Detect which cell encompasses the target text, then output its [X, Y] center coordinate. 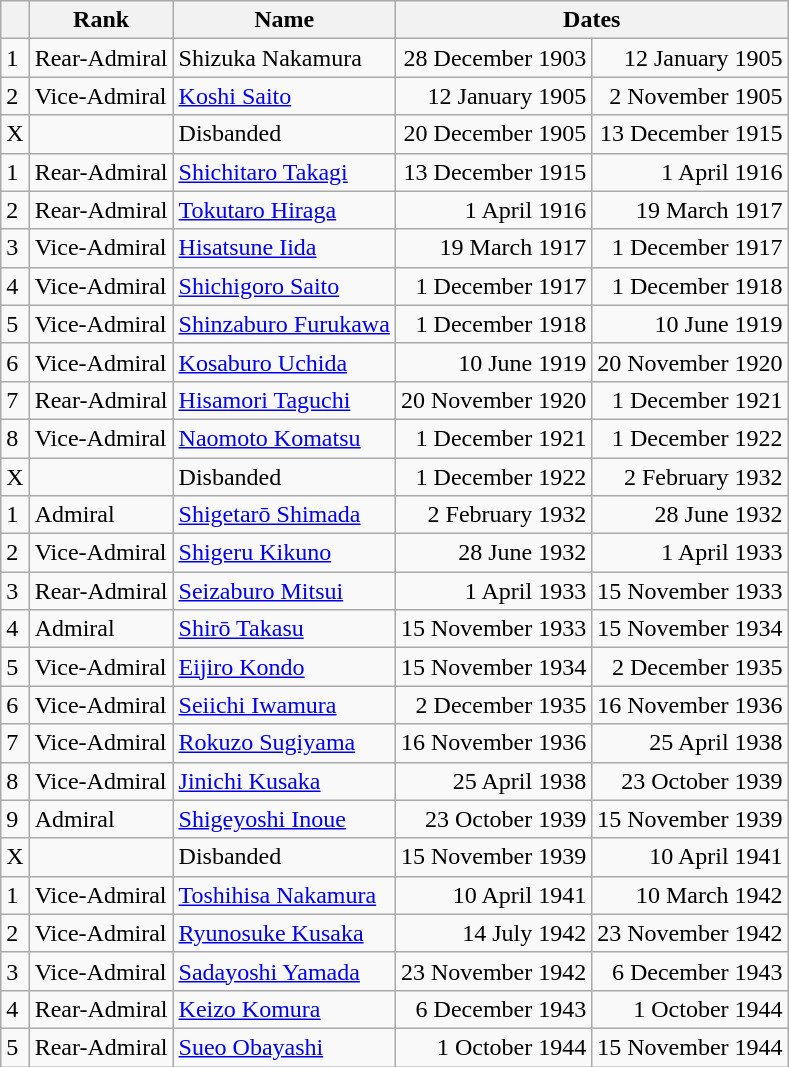
Rank [101, 20]
Eijiro Kondo [284, 667]
Ryunosuke Kusaka [284, 933]
Shigeyoshi Inoue [284, 819]
Jinichi Kusaka [284, 781]
Hisatsune Iida [284, 248]
Name [284, 20]
Shigeru Kikuno [284, 553]
9 [15, 819]
2 November 1905 [690, 96]
28 December 1903 [493, 58]
Shizuka Nakamura [284, 58]
Shigetarō Shimada [284, 515]
Shirō Takasu [284, 629]
Hisamori Taguchi [284, 400]
Kosaburo Uchida [284, 362]
14 July 1942 [493, 933]
Toshihisa Nakamura [284, 895]
Shinzaburo Furukawa [284, 324]
15 November 1944 [690, 1047]
Keizo Komura [284, 1009]
Sadayoshi Yamada [284, 971]
Rokuzo Sugiyama [284, 743]
20 December 1905 [493, 134]
Shichitaro Takagi [284, 172]
10 March 1942 [690, 895]
Naomoto Komatsu [284, 438]
Sueo Obayashi [284, 1047]
Dates [592, 20]
Shichigoro Saito [284, 286]
Seizaburo Mitsui [284, 591]
Koshi Saito [284, 96]
Seiichi Iwamura [284, 705]
Tokutaro Hiraga [284, 210]
